Detect which cell encompasses the target text, then output its (X, Y) center coordinate. 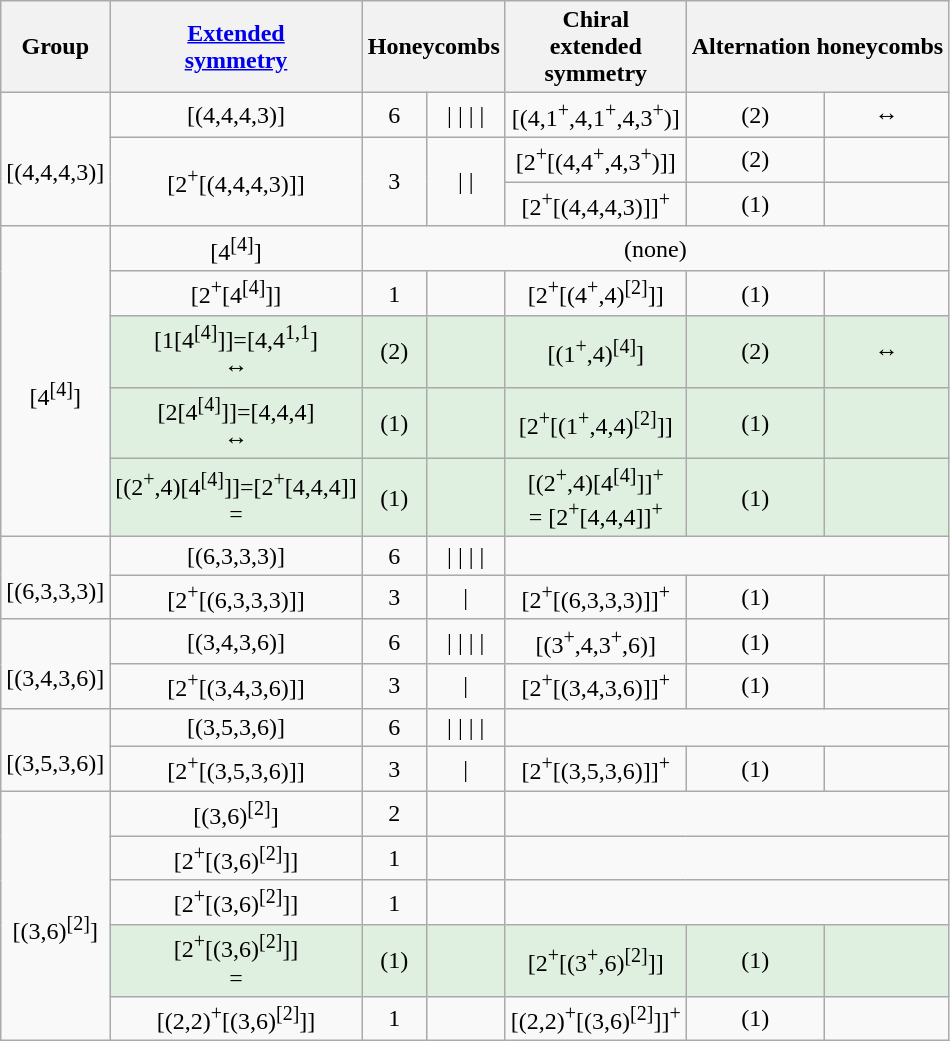
| | (466, 182)
Extendedsymmetry (236, 47)
Honeycombs (434, 47)
Chiralextendedsymmetry (596, 47)
[2[4[4]]]=[4,4,4] ↔ (236, 423)
[(1+,4)[4]] (596, 352)
Alternation honeycombs (817, 47)
[(3+,4,3+,6)] (596, 642)
[(2+,4)[4[4]]]+= [2+[4,4,4]]+ (596, 498)
[(2+,4)[4[4]]]=[2+[4,4,4]] = (236, 498)
[2+[4[4]]] (236, 294)
[2+[(4,4+,4,3+)]] (596, 160)
[(4,1+,4,1+,4,3+)] (596, 116)
[2+[(3,5,3,6)]]+ (596, 770)
[(2,2)+[(3,6)[2]]]+ (596, 1018)
[2+[(3,4,3,6)]] (236, 686)
Group (56, 47)
[2+[(1+,4,4)[2]]] (596, 423)
[2+[(4+,4)[2]]] (596, 294)
[(2,2)+[(3,6)[2]]] (236, 1018)
[1[4[4]]]=[4,41,1] ↔ (236, 352)
[2+[(3,5,3,6)]] (236, 770)
(none) (655, 248)
[2+[(3+,6)[2]]] (596, 961)
[2+[(3,4,3,6)]]+ (596, 686)
[2+[(3,6)[2]]] = (236, 961)
2 (394, 814)
[2+[(4,4,4,3)]]+ (596, 204)
[2+[(6,3,3,3)]]+ (596, 598)
[2+[(4,4,4,3)]] (236, 182)
[2+[(6,3,3,3)]] (236, 598)
